Find where the given text appears and provide that cell's center as (X, Y) coordinate. 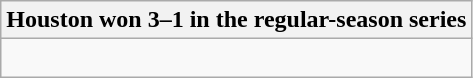
Houston won 3–1 in the regular-season series (236, 20)
